Locate the cell with the specified text and output its (x, y) center coordinate. 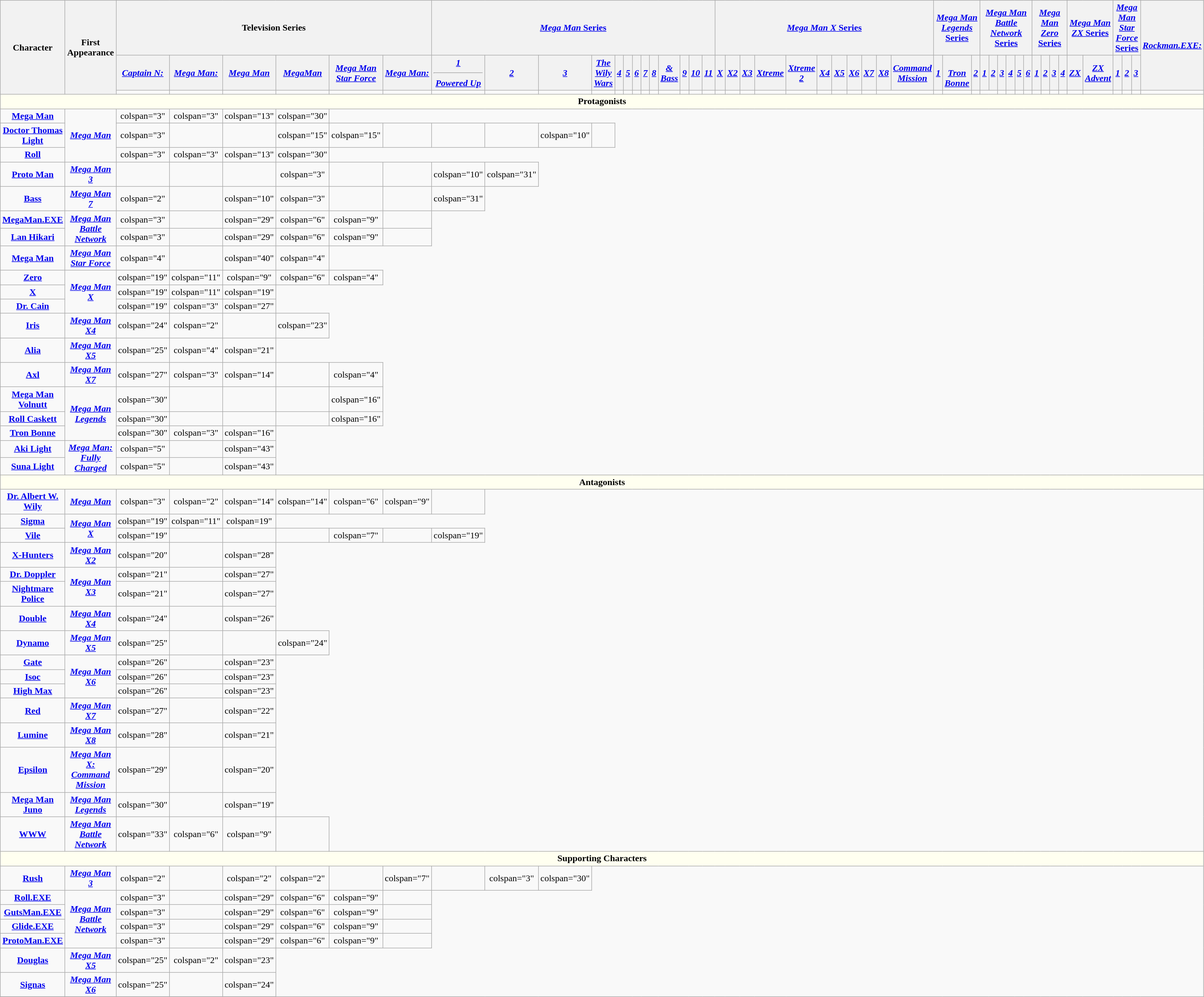
Captain N: (143, 73)
Rockman.EXE: (1172, 45)
Red (33, 711)
Mega Man: Fully Charged (91, 458)
Mega ManStar Force (356, 73)
Mega Man Star Force Series (1127, 28)
Mega Man Juno (33, 804)
Suna Light (33, 466)
Mega Man X Series (824, 28)
10 (696, 73)
Dr. Albert W. Wily (33, 502)
Signas (33, 985)
colspan="33" (143, 834)
Lumine (33, 735)
X4 (825, 73)
Bass (33, 198)
Mega Man X2 (91, 555)
Aki Light (33, 449)
Television Series (274, 28)
1Powered Up (458, 73)
X8 (884, 73)
Glide.EXE (33, 926)
X2 (733, 73)
Mega Man ZX Series (1090, 28)
MegaMan.EXE (33, 220)
Vile (33, 535)
11 (709, 73)
Douglas (33, 960)
7 (645, 73)
Mega Man Star Force (91, 258)
X6 (854, 73)
X-Hunters (33, 555)
ZX (1075, 73)
High Max (33, 691)
Mega Man 7 (91, 198)
9 (684, 73)
Antagonists (602, 482)
Xtreme 2 (801, 73)
X7 (869, 73)
Proto Man (33, 174)
Isoc (33, 677)
ZX Advent (1098, 73)
Mega Man Series (574, 28)
Mega Man Volnutt (33, 399)
X5 (839, 73)
Mega Man X: Command Mission (91, 770)
MegaMan (303, 73)
Supporting Characters (602, 859)
Doctor Thomas Light (33, 135)
Roll (33, 155)
Mega Man X8 (91, 735)
colspan="22" (249, 711)
FirstAppearance (91, 48)
ProtoMan.EXE (33, 940)
Dr. Doppler (33, 574)
Sigma (33, 521)
X3 (747, 73)
Protagonists (602, 101)
Mega Man X3 (91, 586)
The Wily Wars (603, 73)
Dr. Cain (33, 306)
colspan="40" (249, 258)
CommandMission (912, 73)
Double (33, 618)
Zero (33, 277)
Mega Man Legends Series (957, 28)
Roll.EXE (33, 897)
Gate (33, 662)
Axl (33, 375)
GutsMan.EXE (33, 912)
Alia (33, 350)
colspan=19" (249, 521)
Mega Man Battle Network Series (1006, 28)
Mega Man Zero Series (1050, 28)
Character (33, 48)
& Bass (669, 73)
8 (654, 73)
Nightmare Police (33, 594)
Lan Hikari (33, 237)
Epsilon (33, 770)
Xtreme (770, 73)
Roll Caskett (33, 419)
Rush (33, 878)
Dynamo (33, 643)
Iris (33, 326)
WWW (33, 834)
